Find where the given text appears and provide that cell's center as (x, y) coordinate. 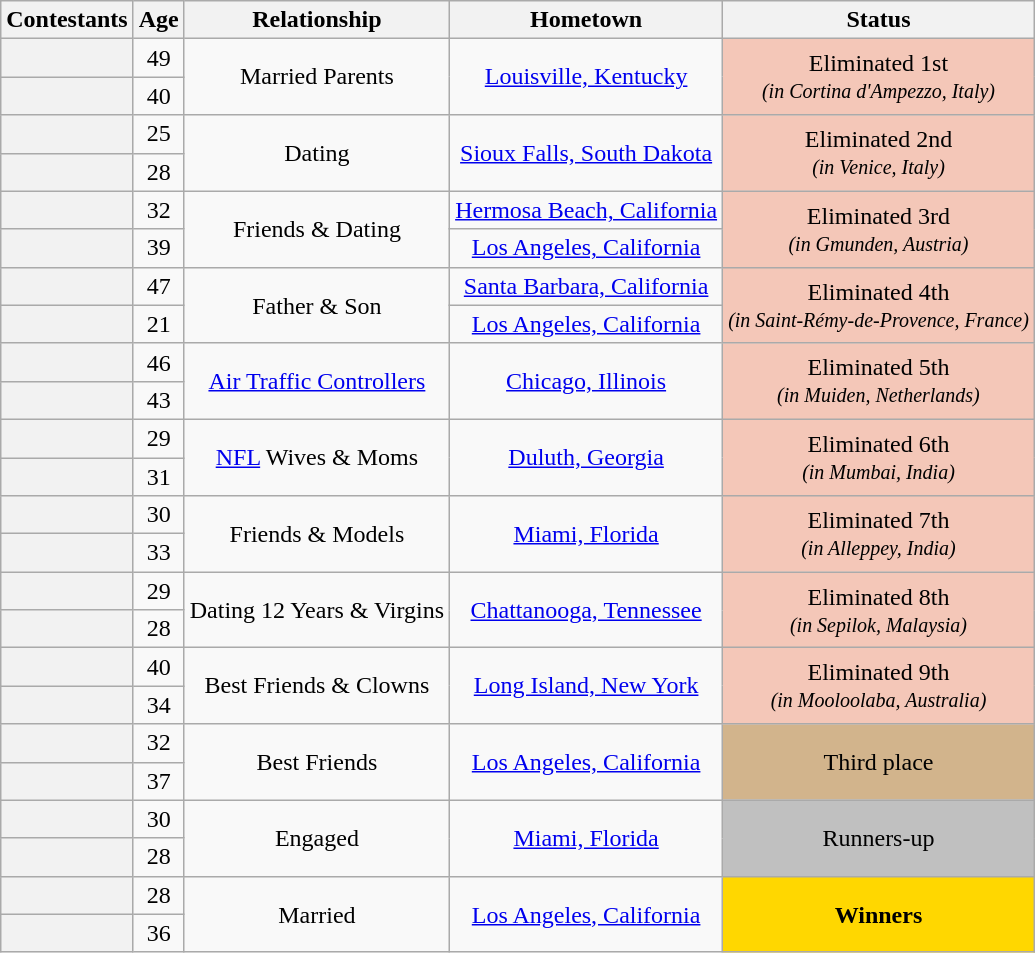
33 (158, 553)
36 (158, 933)
46 (158, 362)
Father & Son (316, 305)
Runners-up (879, 838)
NFL Wives & Moms (316, 457)
Status (879, 20)
Eliminated 9th(in Mooloolaba, Australia) (879, 686)
Hermosa Beach, California (586, 210)
Friends & Dating (316, 229)
Santa Barbara, California (586, 286)
Eliminated 8th(in Sepilok, Malaysia) (879, 610)
Louisville, Kentucky (586, 77)
Best Friends (316, 762)
21 (158, 324)
Hometown (586, 20)
Eliminated 4th(in Saint-Rémy-de-Provence, France) (879, 305)
Married (316, 914)
Friends & Models (316, 534)
Dating (316, 153)
31 (158, 477)
Dating 12 Years & Virgins (316, 610)
Winners (879, 914)
37 (158, 781)
Air Traffic Controllers (316, 381)
47 (158, 286)
Third place (879, 762)
Married Parents (316, 77)
Chicago, Illinois (586, 381)
Engaged (316, 838)
Long Island, New York (586, 686)
Duluth, Georgia (586, 457)
25 (158, 134)
Best Friends & Clowns (316, 686)
Sioux Falls, South Dakota (586, 153)
Contestants (67, 20)
Eliminated 7th(in Alleppey, India) (879, 534)
43 (158, 400)
Relationship (316, 20)
39 (158, 248)
49 (158, 58)
Eliminated 1st(in Cortina d'Ampezzo, Italy) (879, 77)
34 (158, 705)
Eliminated 6th(in Mumbai, India) (879, 457)
Eliminated 5th(in Muiden, Netherlands) (879, 381)
Eliminated 2nd(in Venice, Italy) (879, 153)
Age (158, 20)
Eliminated 3rd(in Gmunden, Austria) (879, 229)
Chattanooga, Tennessee (586, 610)
